Search for the cell housing the specified text and yield its (x, y) center coordinate. 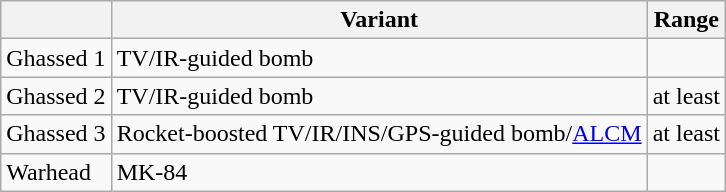
Ghassed 1 (56, 58)
MK-84 (379, 172)
Variant (379, 20)
Ghassed 3 (56, 134)
Warhead (56, 172)
Range (686, 20)
Ghassed 2 (56, 96)
Rocket-boosted TV/IR/INS/GPS-guided bomb/ALCM (379, 134)
